Pinpoint the cell where the given text exists, returning its (x, y) midpoint coordinate. 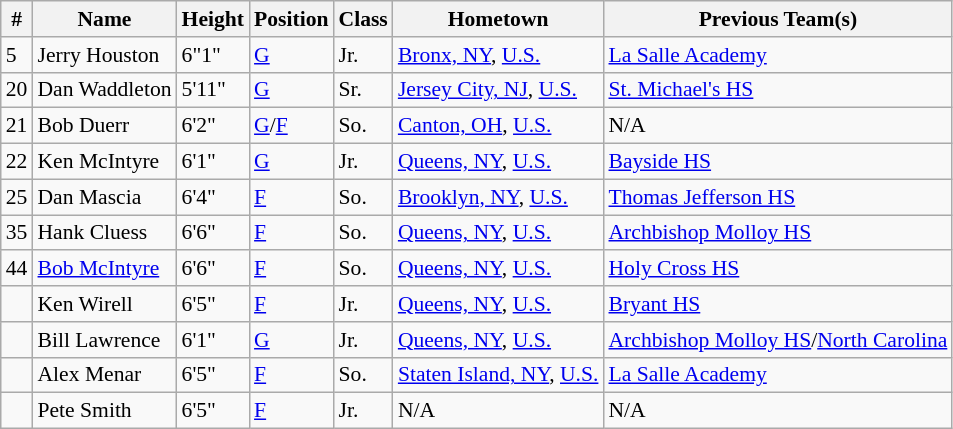
# (17, 19)
Jersey City, NJ, U.S. (498, 90)
Ken McIntyre (104, 162)
Staten Island, NY, U.S. (498, 375)
Brooklyn, NY, U.S. (498, 197)
6'2" (213, 126)
6"1" (213, 55)
Name (104, 19)
Bayside HS (778, 162)
6'4" (213, 197)
Pete Smith (104, 411)
5 (17, 55)
Jerry Houston (104, 55)
Thomas Jefferson HS (778, 197)
Bob McIntyre (104, 269)
Ken Wirell (104, 304)
Dan Waddleton (104, 90)
Bill Lawrence (104, 340)
Dan Mascia (104, 197)
22 (17, 162)
Bryant HS (778, 304)
Alex Menar (104, 375)
Canton, OH, U.S. (498, 126)
35 (17, 233)
Position (291, 19)
Sr. (364, 90)
Class (364, 19)
Previous Team(s) (778, 19)
Holy Cross HS (778, 269)
Hometown (498, 19)
44 (17, 269)
25 (17, 197)
Hank Cluess (104, 233)
21 (17, 126)
Bob Duerr (104, 126)
St. Michael's HS (778, 90)
20 (17, 90)
5'11" (213, 90)
Height (213, 19)
Bronx, NY, U.S. (498, 55)
G/F (291, 126)
Archbishop Molloy HS/North Carolina (778, 340)
Archbishop Molloy HS (778, 233)
